For the text-containing cell, return its midpoint in [X, Y] coordinate format. 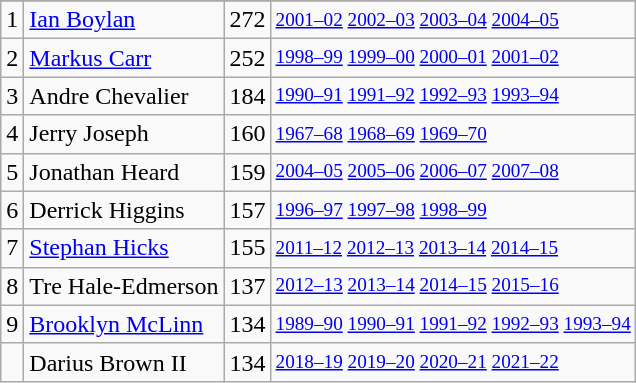
1990–91 1991–92 1992–93 1993–94 [453, 96]
184 [248, 96]
Jonathan Heard [124, 172]
Stephan Hicks [124, 248]
2011–12 2012–13 2013–14 2014–15 [453, 248]
Brooklyn McLinn [124, 324]
160 [248, 134]
155 [248, 248]
1 [12, 20]
2012–13 2013–14 2014–15 2015–16 [453, 286]
8 [12, 286]
137 [248, 286]
Markus Carr [124, 58]
157 [248, 210]
2018–19 2019–20 2020–21 2021–22 [453, 362]
Jerry Joseph [124, 134]
2 [12, 58]
272 [248, 20]
6 [12, 210]
5 [12, 172]
2004–05 2005–06 2006–07 2007–08 [453, 172]
9 [12, 324]
Derrick Higgins [124, 210]
Tre Hale-Edmerson [124, 286]
159 [248, 172]
3 [12, 96]
1996–97 1997–98 1998–99 [453, 210]
Andre Chevalier [124, 96]
2001–02 2002–03 2003–04 2004–05 [453, 20]
1967–68 1968–69 1969–70 [453, 134]
1998–99 1999–00 2000–01 2001–02 [453, 58]
7 [12, 248]
252 [248, 58]
Darius Brown II [124, 362]
1989–90 1990–91 1991–92 1992–93 1993–94 [453, 324]
Ian Boylan [124, 20]
4 [12, 134]
